From the cell containing the given text, extract its center point as [x, y] coordinate. 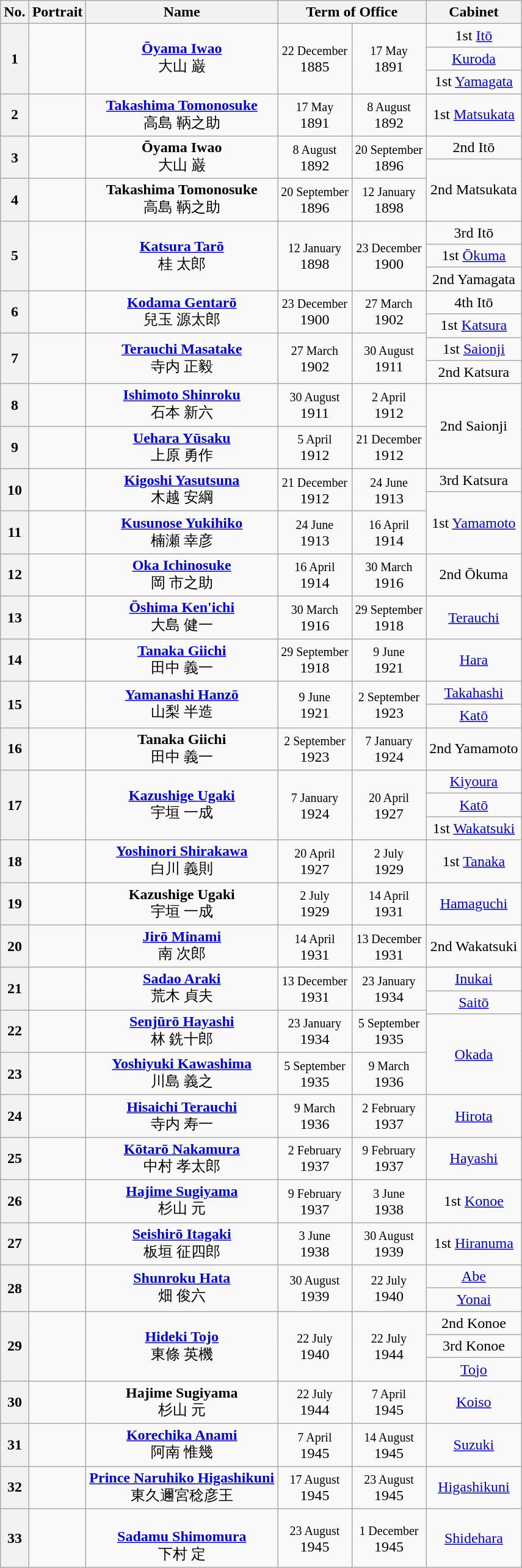
2nd Itō [474, 148]
4 [15, 200]
Oka Ichinosuke岡 市之助 [182, 575]
2nd Yamagata [474, 279]
5 April1912 [315, 448]
6 [15, 312]
Term of Office [352, 12]
Takahashi [474, 693]
1st Tanaka [474, 861]
Sadamu Shimomura下村 定 [182, 1538]
15 [15, 704]
1st Yamamoto [474, 523]
10 [15, 490]
Higashikuni [474, 1487]
Katsura Tarō桂 太郎 [182, 256]
22 [15, 1031]
Saitō [474, 1002]
2nd Ōkuma [474, 575]
Jirō Minami南 次郎 [182, 946]
21 [15, 989]
Kuroda [474, 59]
Ōshima Ken'ichi大島 健一 [182, 618]
17 [15, 805]
29 [15, 1346]
Hisaichi Terauchi寺内 寿一 [182, 1116]
26 [15, 1201]
2nd Yamamoto [474, 749]
27 [15, 1244]
Prince Naruhiko Higashikuni東久邇宮稔彦王 [182, 1487]
16 [15, 749]
13 [15, 618]
Korechika Anami阿南 惟幾 [182, 1445]
30 [15, 1402]
1st Konoe [474, 1201]
1st Itō [474, 35]
Koiso [474, 1402]
1st Hiranuma [474, 1244]
12 [15, 575]
Portrait [57, 12]
14 [15, 660]
2nd Saionji [474, 426]
Yonai [474, 1300]
1st Wakatsuki [474, 828]
20 [15, 946]
Tojo [474, 1369]
Okada [474, 1054]
24 [15, 1116]
11 [15, 533]
1 December1945 [389, 1538]
Uehara Yūsaku上原 勇作 [182, 448]
Kigoshi Yasutsuna木越 安綱 [182, 490]
Abe [474, 1277]
Cabinet [474, 12]
2nd Katsura [474, 372]
22 December1885 [315, 59]
Terauchi Masatake寺内 正毅 [182, 358]
Hayashi [474, 1159]
8 [15, 405]
Hamaguchi [474, 903]
3rd Itō [474, 233]
31 [15, 1445]
1st Ōkuma [474, 256]
Yamanashi Hanzō山梨 半造 [182, 704]
9 [15, 448]
Seishirō Itagaki板垣 征四郎 [182, 1244]
Shidehara [474, 1538]
No. [15, 12]
Hara [474, 660]
Sadao Araki荒木 貞夫 [182, 989]
Ishimoto Shinroku石本 新六 [182, 405]
Yoshiyuki Kawashima川島 義之 [182, 1074]
Kiyoura [474, 782]
2nd Wakatsuki [474, 946]
1 [15, 59]
1st Matsukata [474, 115]
5 [15, 256]
23 [15, 1074]
3rd Konoe [474, 1346]
Yoshinori Shirakawa白川 義則 [182, 861]
32 [15, 1487]
Senjūrō Hayashi林 銑十郎 [182, 1031]
1st Yamagata [474, 82]
2 [15, 115]
1st Saionji [474, 349]
33 [15, 1538]
3 [15, 158]
Hideki Tojo東條 英機 [182, 1346]
Terauchi [474, 618]
2 April1912 [389, 405]
Kusunose Yukihiko楠瀬 幸彦 [182, 533]
19 [15, 903]
Inukai [474, 979]
3rd Katsura [474, 480]
2nd Matsukata [474, 191]
18 [15, 861]
Kodama Gentarō兒玉 源太郎 [182, 312]
Shunroku Hata畑 俊六 [182, 1288]
Kōtarō Nakamura中村 孝太郎 [182, 1159]
14 August1945 [389, 1445]
Suzuki [474, 1445]
17 August1945 [315, 1487]
Hirota [474, 1116]
25 [15, 1159]
2nd Konoe [474, 1323]
7 [15, 358]
Name [182, 12]
28 [15, 1288]
1st Katsura [474, 326]
4th Itō [474, 302]
